Provide the (X, Y) coordinate of the cell's center where the given text is located.  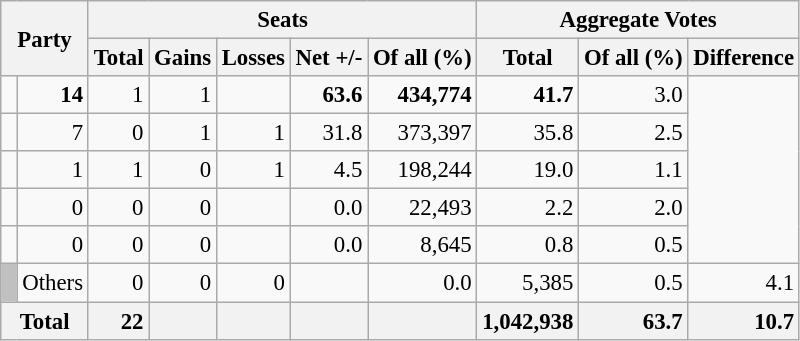
2.5 (634, 133)
8,645 (422, 245)
63.7 (634, 321)
3.0 (634, 95)
35.8 (528, 133)
Others (52, 283)
63.6 (328, 95)
Aggregate Votes (638, 20)
373,397 (422, 133)
31.8 (328, 133)
0.8 (528, 245)
7 (52, 133)
2.2 (528, 208)
Net +/- (328, 58)
41.7 (528, 95)
14 (52, 95)
Seats (282, 20)
10.7 (744, 321)
Gains (183, 58)
4.1 (744, 283)
434,774 (422, 95)
4.5 (328, 170)
22,493 (422, 208)
19.0 (528, 170)
1,042,938 (528, 321)
1.1 (634, 170)
Party (45, 38)
Losses (253, 58)
22 (118, 321)
5,385 (528, 283)
Difference (744, 58)
2.0 (634, 208)
198,244 (422, 170)
